Output the (x, y) coordinate of the center of the cell containing the given text.  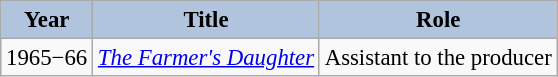
Role (438, 20)
Assistant to the producer (438, 58)
Year (47, 20)
Title (206, 20)
1965−66 (47, 58)
The Farmer's Daughter (206, 58)
